Provide the (X, Y) coordinate of the cell's center where the given text is located.  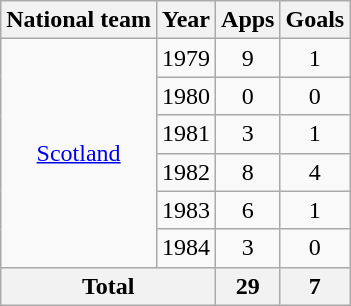
National team (79, 20)
Total (108, 286)
29 (248, 286)
Goals (315, 20)
7 (315, 286)
Scotland (79, 153)
6 (248, 210)
Apps (248, 20)
1982 (186, 172)
1983 (186, 210)
8 (248, 172)
1979 (186, 58)
1981 (186, 134)
1980 (186, 96)
9 (248, 58)
Year (186, 20)
1984 (186, 248)
4 (315, 172)
